Extract the (X, Y) coordinate from the center of the cell holding the provided text.  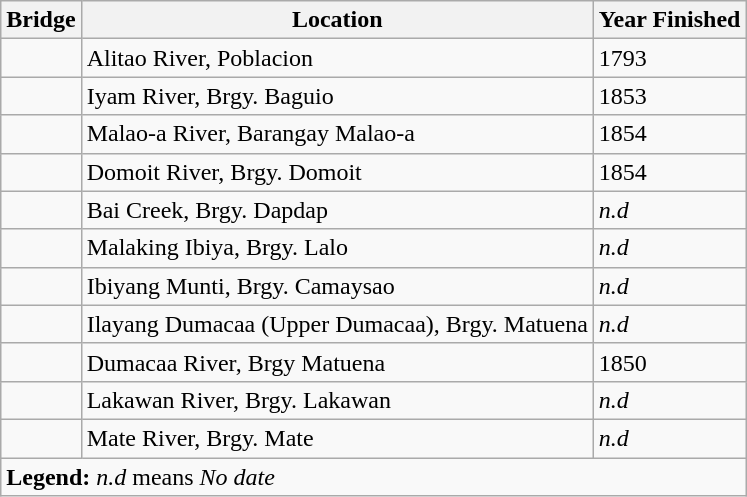
Dumacaa River, Brgy Matuena (337, 362)
1850 (670, 362)
Iyam River, Brgy. Baguio (337, 96)
Year Finished (670, 20)
Lakawan River, Brgy. Lakawan (337, 400)
Malao-a River, Barangay Malao-a (337, 134)
Alitao River, Poblacion (337, 58)
Bai Creek, Brgy. Dapdap (337, 210)
Mate River, Brgy. Mate (337, 438)
Bridge (41, 20)
Malaking Ibiya, Brgy. Lalo (337, 248)
1853 (670, 96)
Location (337, 20)
Domoit River, Brgy. Domoit (337, 172)
1793 (670, 58)
Legend: n.d means No date (374, 477)
Ibiyang Munti, Brgy. Camaysao (337, 286)
Ilayang Dumacaa (Upper Dumacaa), Brgy. Matuena (337, 324)
